Search for the cell housing the specified text and yield its (x, y) center coordinate. 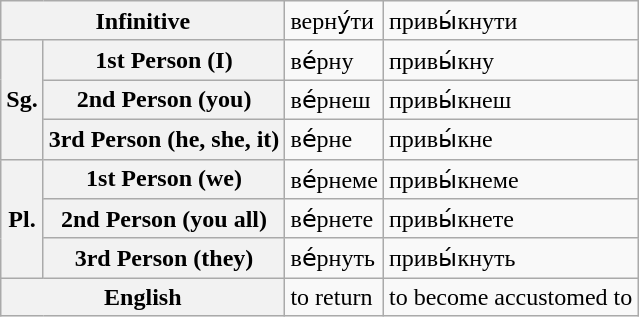
привы́кне (510, 139)
привы́кнеш (510, 100)
Infinitive (143, 21)
ве́рнеме (334, 179)
привы́кну (510, 60)
верну́ти (334, 21)
2nd Person (you all) (164, 219)
привы́кнути (510, 21)
1st Person (we) (164, 179)
привы́кнете (510, 219)
2nd Person (you) (164, 100)
3rd Person (they) (164, 258)
ве́рне (334, 139)
Sg. (22, 100)
ве́рну (334, 60)
привы́кнеме (510, 179)
to return (334, 297)
ве́рнеш (334, 100)
to become accustomed to (510, 297)
ве́рнуть (334, 258)
1st Person (I) (164, 60)
English (143, 297)
привы́кнуть (510, 258)
3rd Person (he, she, it) (164, 139)
ве́рнете (334, 219)
Pl. (22, 218)
